Return [X, Y] of the center of cell containing provided text 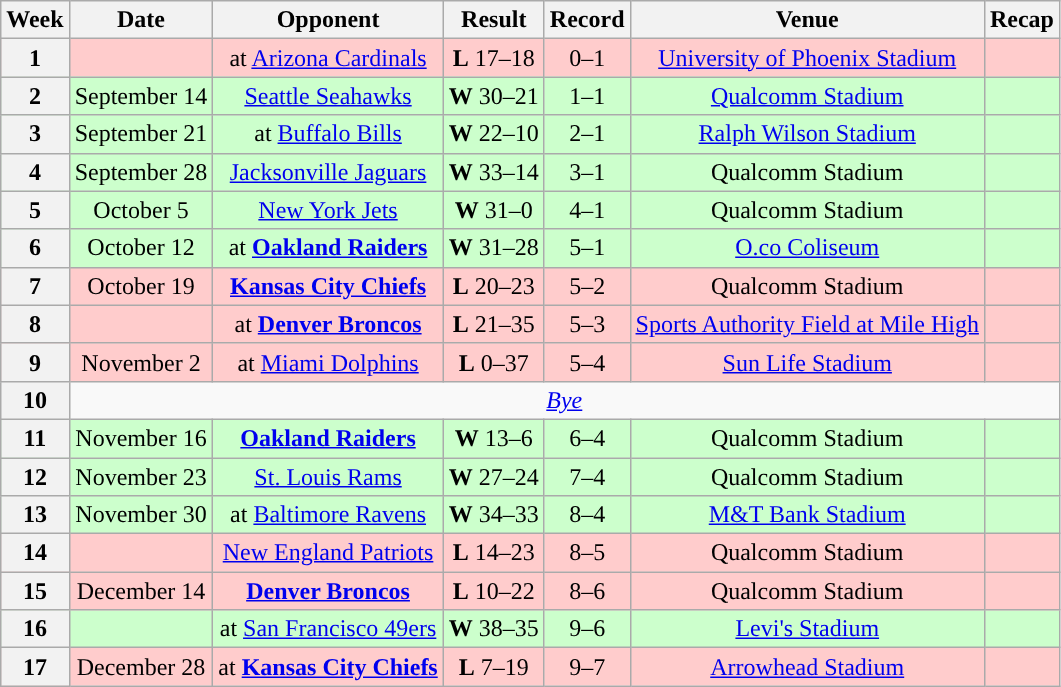
8–6 [587, 591]
December 28 [141, 667]
4 [35, 172]
November 2 [141, 362]
Sports Authority Field at Mile High [807, 324]
13 [35, 515]
University of Phoenix Stadium [807, 58]
3 [35, 134]
11 [35, 438]
at Baltimore Ravens [328, 515]
L 17–18 [494, 58]
W 31–28 [494, 248]
at Oakland Raiders [328, 248]
Jacksonville Jaguars [328, 172]
W 27–24 [494, 477]
M&T Bank Stadium [807, 515]
4–1 [587, 210]
7–4 [587, 477]
at Miami Dolphins [328, 362]
September 28 [141, 172]
16 [35, 629]
L 10–22 [494, 591]
1–1 [587, 96]
New York Jets [328, 210]
Sun Life Stadium [807, 362]
6–4 [587, 438]
8–4 [587, 515]
November 23 [141, 477]
0–1 [587, 58]
W 38–35 [494, 629]
Bye [564, 400]
9 [35, 362]
October 5 [141, 210]
17 [35, 667]
at San Francisco 49ers [328, 629]
9–7 [587, 667]
3–1 [587, 172]
7 [35, 286]
November 30 [141, 515]
6 [35, 248]
8–5 [587, 553]
at Buffalo Bills [328, 134]
October 12 [141, 248]
Kansas City Chiefs [328, 286]
1 [35, 58]
L 20–23 [494, 286]
O.co Coliseum [807, 248]
15 [35, 591]
5–3 [587, 324]
5–1 [587, 248]
September 14 [141, 96]
Date [141, 20]
Levi's Stadium [807, 629]
at Arizona Cardinals [328, 58]
Venue [807, 20]
5 [35, 210]
St. Louis Rams [328, 477]
8 [35, 324]
2–1 [587, 134]
Opponent [328, 20]
Ralph Wilson Stadium [807, 134]
5–4 [587, 362]
New England Patriots [328, 553]
W 13–6 [494, 438]
Denver Broncos [328, 591]
Arrowhead Stadium [807, 667]
October 19 [141, 286]
Recap [1022, 20]
L 14–23 [494, 553]
Week [35, 20]
5–2 [587, 286]
Record [587, 20]
Oakland Raiders [328, 438]
Seattle Seahawks [328, 96]
9–6 [587, 629]
Result [494, 20]
2 [35, 96]
14 [35, 553]
10 [35, 400]
W 34–33 [494, 515]
W 31–0 [494, 210]
L 0–37 [494, 362]
L 7–19 [494, 667]
at Denver Broncos [328, 324]
November 16 [141, 438]
December 14 [141, 591]
W 30–21 [494, 96]
September 21 [141, 134]
L 21–35 [494, 324]
W 33–14 [494, 172]
W 22–10 [494, 134]
12 [35, 477]
at Kansas City Chiefs [328, 667]
